Pinpoint the cell where the given text exists, returning its (x, y) midpoint coordinate. 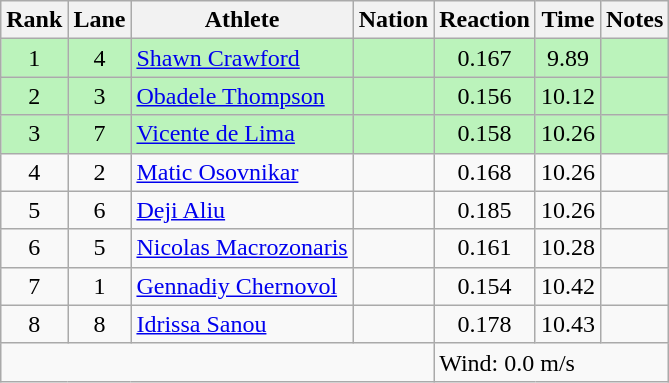
0.178 (485, 324)
Rank (34, 20)
9.89 (568, 58)
10.28 (568, 248)
Deji Aliu (242, 210)
Shawn Crawford (242, 58)
10.42 (568, 286)
0.168 (485, 172)
0.167 (485, 58)
0.185 (485, 210)
Vicente de Lima (242, 134)
Notes (634, 20)
Athlete (242, 20)
0.158 (485, 134)
Lane (100, 20)
0.156 (485, 96)
0.161 (485, 248)
Wind: 0.0 m/s (552, 362)
Matic Osovnikar (242, 172)
0.154 (485, 286)
Nation (393, 20)
Idrissa Sanou (242, 324)
Reaction (485, 20)
Gennadiy Chernovol (242, 286)
10.12 (568, 96)
10.43 (568, 324)
Obadele Thompson (242, 96)
Nicolas Macrozonaris (242, 248)
Time (568, 20)
